Identify which cell holds the provided text, then report its [X, Y] central coordinate. 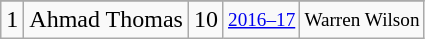
10 [206, 20]
1 [12, 20]
Ahmad Thomas [106, 20]
Warren Wilson [362, 20]
2016–17 [261, 20]
